Search for the cell housing the specified text and yield its [X, Y] center coordinate. 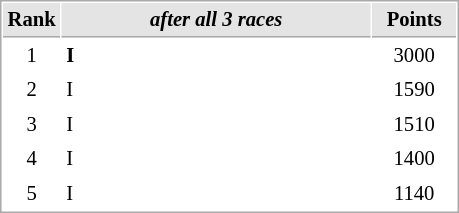
1400 [414, 158]
3000 [414, 56]
after all 3 races [216, 20]
1510 [414, 124]
1 [32, 56]
4 [32, 158]
3 [32, 124]
Rank [32, 20]
2 [32, 90]
Points [414, 20]
1590 [414, 90]
1140 [414, 194]
5 [32, 194]
